Identify which cell holds the provided text, then report its [X, Y] central coordinate. 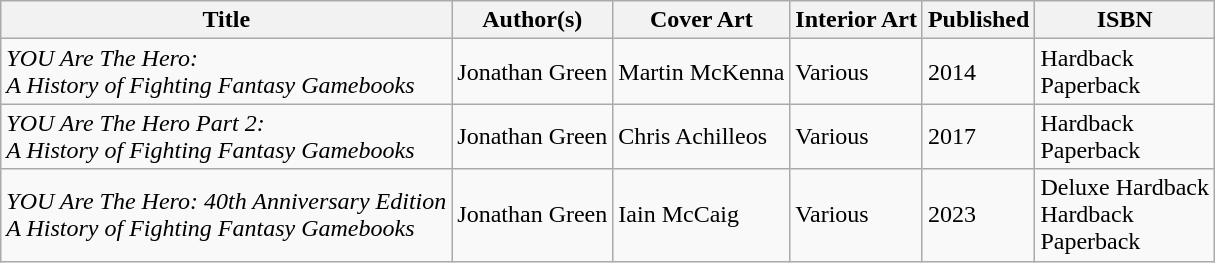
ISBN [1125, 20]
Cover Art [702, 20]
YOU Are The Hero:A History of Fighting Fantasy Gamebooks [226, 72]
Iain McCaig [702, 215]
Chris Achilleos [702, 136]
Deluxe Hardback Hardback Paperback [1125, 215]
YOU Are The Hero: 40th Anniversary EditionA History of Fighting Fantasy Gamebooks [226, 215]
2014 [978, 72]
2023 [978, 215]
2017 [978, 136]
Interior Art [856, 20]
YOU Are The Hero Part 2:A History of Fighting Fantasy Gamebooks [226, 136]
Title [226, 20]
Author(s) [532, 20]
Published [978, 20]
Martin McKenna [702, 72]
